Output the [x, y] coordinate of the center of the cell containing the given text.  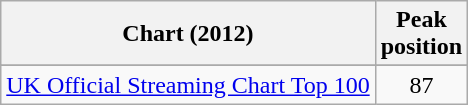
UK Official Streaming Chart Top 100 [188, 85]
Chart (2012) [188, 34]
Peakposition [421, 34]
87 [421, 85]
